Provide the (x, y) coordinate of the cell's center where the given text is located.  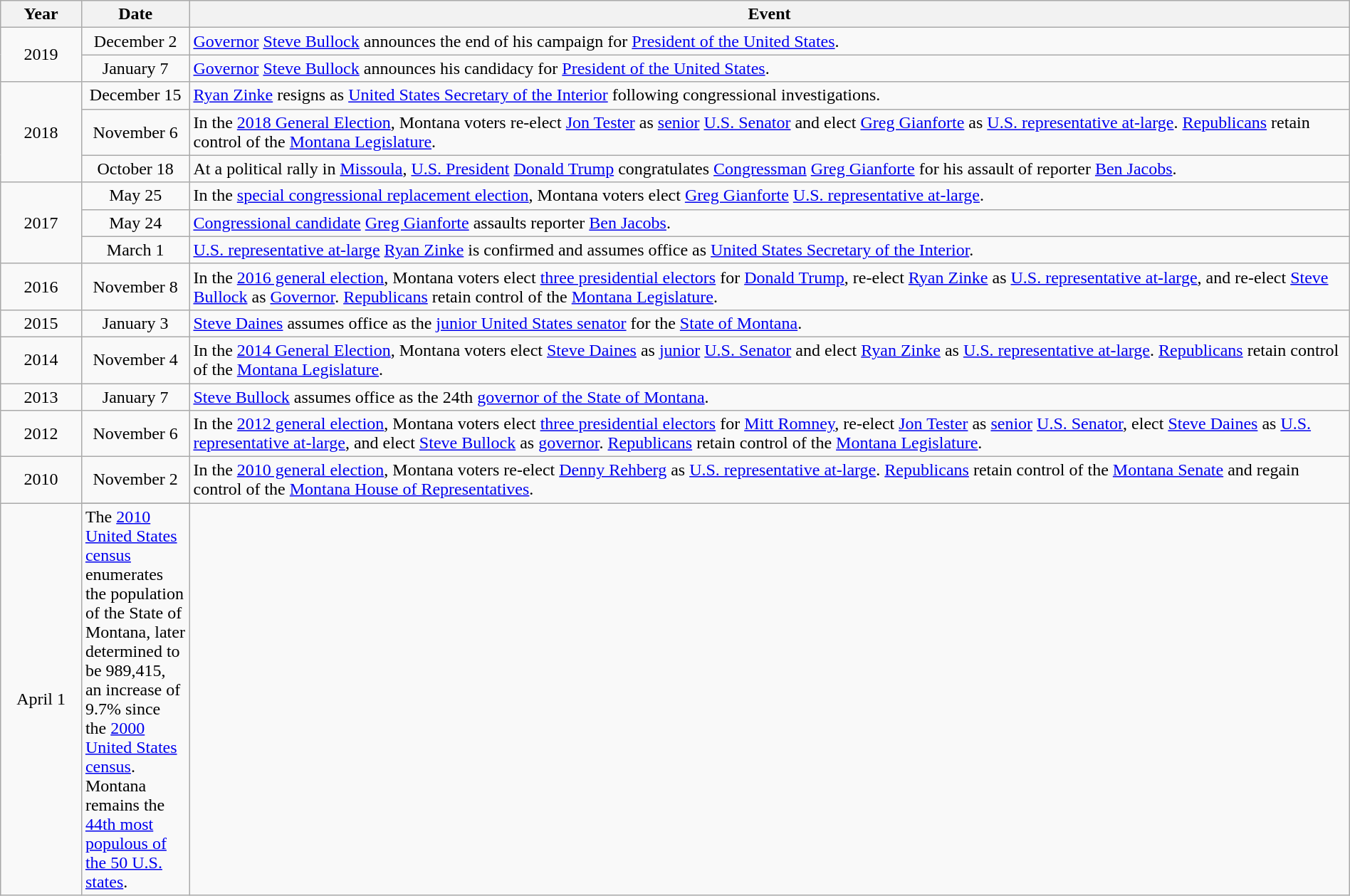
October 18 (135, 169)
2019 (41, 55)
January 3 (135, 323)
2014 (41, 360)
2012 (41, 434)
2018 (41, 132)
Ryan Zinke resigns as United States Secretary of the Interior following congressional investigations. (769, 95)
2015 (41, 323)
Date (135, 14)
At a political rally in Missoula, U.S. President Donald Trump congratulates Congressman Greg Gianforte for his assault of reporter Ben Jacobs. (769, 169)
Year (41, 14)
December 2 (135, 41)
In the special congressional replacement election, Montana voters elect Greg Gianforte U.S. representative at-large. (769, 196)
May 24 (135, 223)
2010 (41, 480)
Steve Daines assumes office as the junior United States senator for the State of Montana. (769, 323)
May 25 (135, 196)
Governor Steve Bullock announces his candidacy for President of the United States. (769, 68)
April 1 (41, 699)
Steve Bullock assumes office as the 24th governor of the State of Montana. (769, 396)
November 4 (135, 360)
March 1 (135, 250)
Event (769, 14)
2017 (41, 223)
2016 (41, 286)
December 15 (135, 95)
Congressional candidate Greg Gianforte assaults reporter Ben Jacobs. (769, 223)
Governor Steve Bullock announces the end of his campaign for President of the United States. (769, 41)
November 2 (135, 480)
U.S. representative at-large Ryan Zinke is confirmed and assumes office as United States Secretary of the Interior. (769, 250)
2013 (41, 396)
November 8 (135, 286)
